For the text-containing cell, return its midpoint in [X, Y] coordinate format. 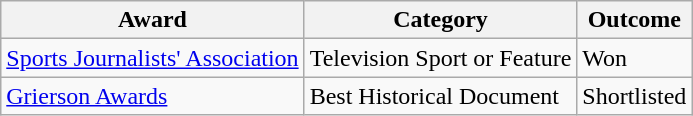
Won [634, 58]
Best Historical Document [440, 96]
Shortlisted [634, 96]
Television Sport or Feature [440, 58]
Grierson Awards [152, 96]
Outcome [634, 20]
Award [152, 20]
Sports Journalists' Association [152, 58]
Category [440, 20]
